Locate the cell with the specified text and output its [X, Y] center coordinate. 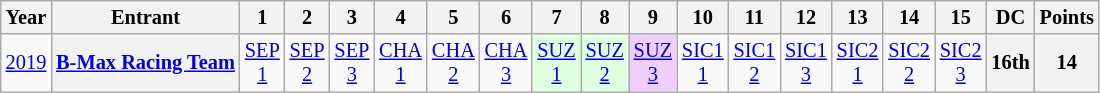
SIC23 [961, 63]
Year [26, 17]
SUZ1 [556, 63]
SEP3 [352, 63]
13 [858, 17]
1 [262, 17]
3 [352, 17]
CHA1 [400, 63]
CHA3 [506, 63]
SIC12 [755, 63]
16th [1010, 63]
SUZ2 [605, 63]
SIC11 [703, 63]
2 [308, 17]
5 [454, 17]
6 [506, 17]
SIC13 [806, 63]
B-Max Racing Team [146, 63]
12 [806, 17]
Entrant [146, 17]
SEP1 [262, 63]
15 [961, 17]
2019 [26, 63]
Points [1067, 17]
SIC21 [858, 63]
11 [755, 17]
DC [1010, 17]
9 [653, 17]
SEP2 [308, 63]
SIC22 [909, 63]
4 [400, 17]
10 [703, 17]
7 [556, 17]
CHA2 [454, 63]
8 [605, 17]
SUZ3 [653, 63]
